Detect which cell encompasses the target text, then output its (x, y) center coordinate. 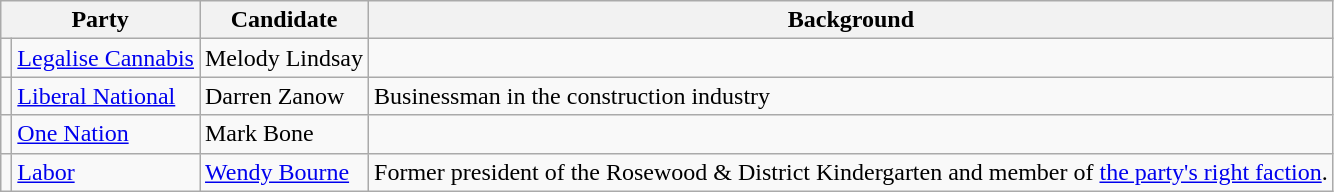
Candidate (284, 20)
Labor (106, 172)
One Nation (106, 134)
Former president of the Rosewood & District Kindergarten and member of the party's right faction. (852, 172)
Legalise Cannabis (106, 58)
Liberal National (106, 96)
Mark Bone (284, 134)
Background (852, 20)
Businessman in the construction industry (852, 96)
Melody Lindsay (284, 58)
Darren Zanow (284, 96)
Wendy Bourne (284, 172)
Party (100, 20)
